From the cell containing the given text, extract its center point as (x, y) coordinate. 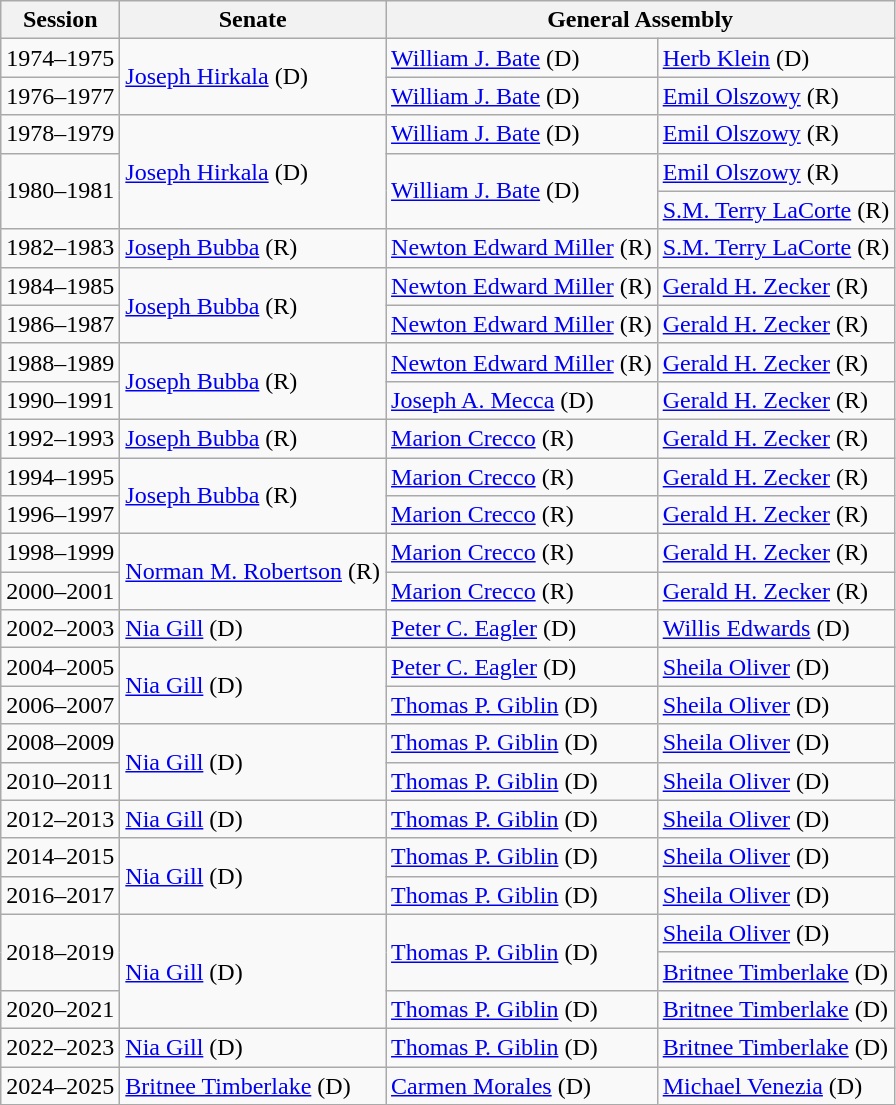
2008–2009 (60, 743)
Norman M. Robertson (R) (253, 572)
1980–1981 (60, 191)
Herb Klein (D) (776, 58)
2022–2023 (60, 1047)
Michael Venezia (D) (776, 1085)
2004–2005 (60, 667)
2012–2013 (60, 819)
1984–1985 (60, 286)
2000–2001 (60, 591)
1996–1997 (60, 515)
1990–1991 (60, 400)
1988–1989 (60, 362)
2016–2017 (60, 895)
2006–2007 (60, 705)
1976–1977 (60, 96)
1992–1993 (60, 438)
Session (60, 20)
2020–2021 (60, 1009)
1974–1975 (60, 58)
2010–2011 (60, 781)
2018–2019 (60, 952)
General Assembly (640, 20)
2014–2015 (60, 857)
1986–1987 (60, 324)
Willis Edwards (D) (776, 629)
Joseph A. Mecca (D) (522, 400)
1994–1995 (60, 477)
2024–2025 (60, 1085)
2002–2003 (60, 629)
1998–1999 (60, 553)
Senate (253, 20)
1982–1983 (60, 248)
1978–1979 (60, 134)
Carmen Morales (D) (522, 1085)
